Detect which cell encompasses the target text, then output its [x, y] center coordinate. 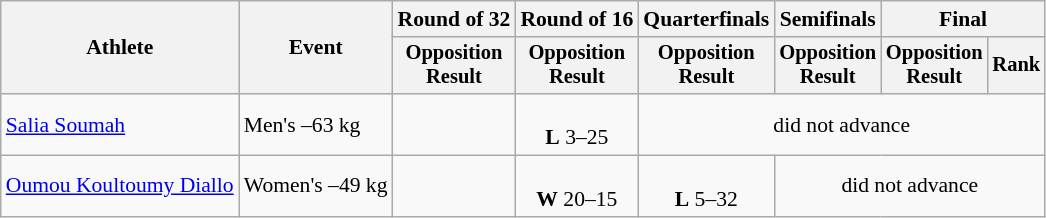
Men's –63 kg [316, 124]
L 3–25 [576, 124]
Athlete [120, 48]
W 20–15 [576, 186]
Event [316, 48]
Salia Soumah [120, 124]
Rank [1017, 66]
Oumou Koultoumy Diallo [120, 186]
Quarterfinals [706, 19]
Final [963, 19]
Women's –49 kg [316, 186]
Round of 16 [576, 19]
Semifinals [828, 19]
L 5–32 [706, 186]
Round of 32 [454, 19]
